Pinpoint the cell where the given text exists, returning its (X, Y) midpoint coordinate. 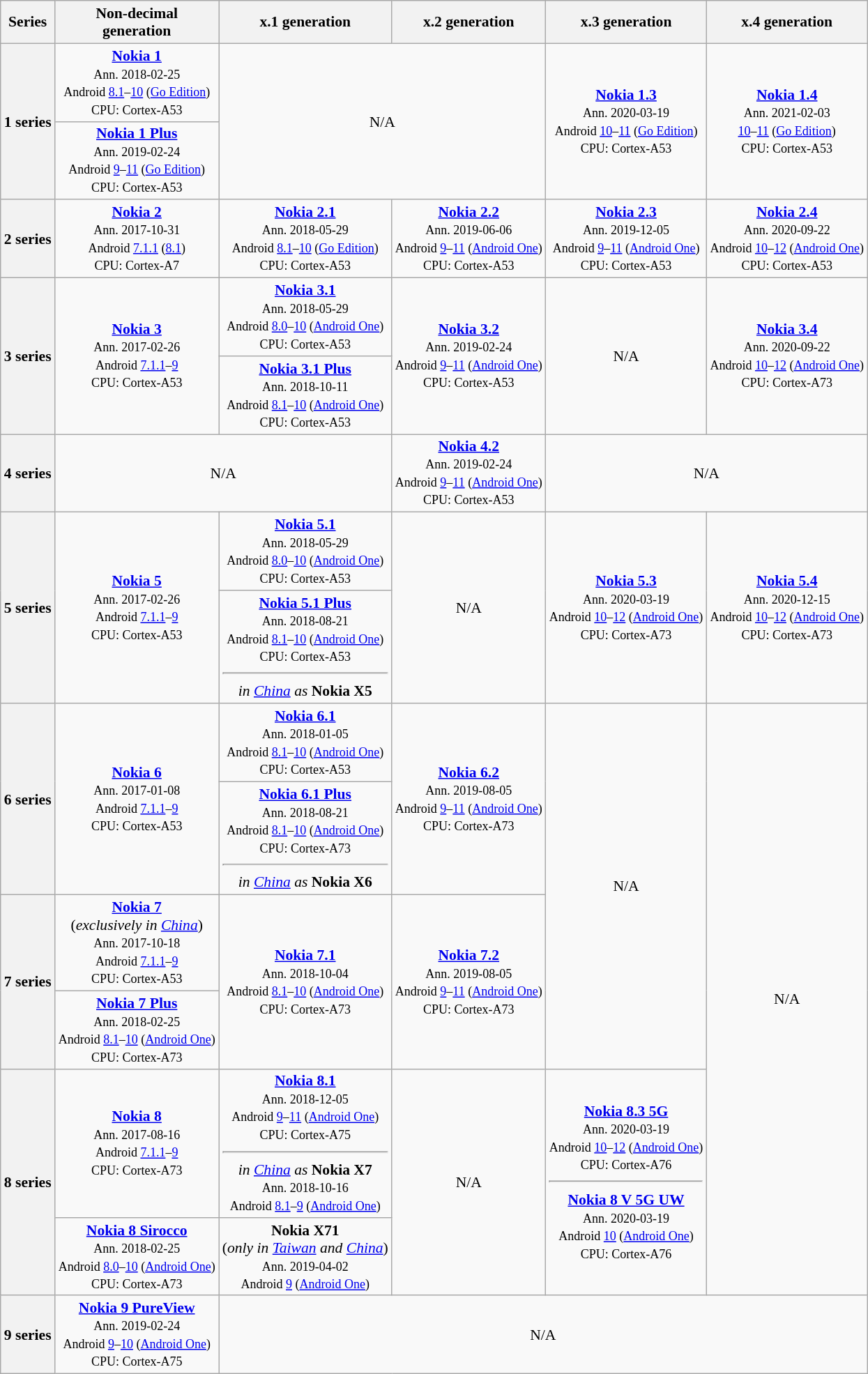
9 series (28, 1335)
x.3 generation (626, 22)
8 series (28, 1182)
3 series (28, 356)
Nokia 1.3Ann. 2020-03-19Android 10–11 (Go Edition)CPU: Cortex-A53 (626, 121)
Nokia 1 PlusAnn. 2019-02-24Android 9–11 (Go Edition)CPU: Cortex-A53 (137, 160)
Nokia 3.1Ann. 2018-05-29Android 8.0–10 (Android One)CPU: Cortex-A53 (305, 317)
6 series (28, 799)
4 series (28, 473)
Nokia 5.3Ann. 2020-03-19Android 10–12 (Android One)CPU: Cortex-A73 (626, 608)
Nokia 7 PlusAnn. 2018-02-25Android 8.1–10 (Android One)CPU: Cortex-A73 (137, 1030)
Nokia 5.1Ann. 2018-05-29Android 8.0–10 (Android One)CPU: Cortex-A53 (305, 551)
Nokia 6Ann. 2017-01-08Android 7.1.1–9CPU: Cortex-A53 (137, 799)
Nokia 3.2Ann. 2019-02-24Android 9–11 (Android One)CPU: Cortex-A53 (469, 356)
Nokia 8Ann. 2017-08-16Android 7.1.1–9CPU: Cortex-A73 (137, 1143)
x.1 generation (305, 22)
Nokia 1Ann. 2018-02-25Android 8.1–10 (Go Edition)CPU: Cortex-A53 (137, 82)
5 series (28, 608)
Nokia 7.2Ann. 2019-08-05Android 9–11 (Android One)CPU: Cortex-A73 (469, 982)
Nokia 8 SiroccoAnn. 2018-02-25Android 8.0–10 (Android One)CPU: Cortex-A73 (137, 1257)
Nokia 6.1Ann. 2018-01-05Android 8.1–10 (Android One)CPU: Cortex-A53 (305, 742)
Nokia 6.1 PlusAnn. 2018-08-21Android 8.1–10 (Android One)CPU: Cortex-A73in China as Nokia X6 (305, 838)
Nokia 5Ann. 2017-02-26Android 7.1.1–9CPU: Cortex-A53 (137, 608)
Series (28, 22)
Nokia 3.4Ann. 2020-09-22Android 10–12 (Android One)CPU: Cortex-A73 (786, 356)
Nokia 2Ann. 2017-10-31Android 7.1.1 (8.1)CPU: Cortex-A7 (137, 239)
Nokia 8.3 5GAnn. 2020-03-19Android 10–12 (Android One)CPU: Cortex-A76Nokia 8 V 5G UWAnn. 2020-03-19Android 10 (Android One)CPU: Cortex-A76 (626, 1182)
Nokia 2.2Ann. 2019-06-06Android 9–11 (Android One)CPU: Cortex-A53 (469, 239)
Nokia 1.4Ann. 2021-02-0310–11 (Go Edition)CPU: Cortex-A53 (786, 121)
7 series (28, 982)
Nokia 9 PureViewAnn. 2019-02-24Android 9–10 (Android One)CPU: Cortex-A75 (137, 1335)
Nokia 2.3Ann. 2019-12-05Android 9–11 (Android One)CPU: Cortex-A53 (626, 239)
Nokia 5.4Ann. 2020-12-15Android 10–12 (Android One)CPU: Cortex-A73 (786, 608)
Nokia 8.1Ann. 2018-12-05Android 9–11 (Android One)CPU: Cortex-A75in China as Nokia X7Ann. 2018-10-16Android 8.1–9 (Android One) (305, 1143)
Nokia 3.1 PlusAnn. 2018-10-11Android 8.1–10 (Android One)CPU: Cortex-A53 (305, 395)
Nokia 3Ann. 2017-02-26Android 7.1.1–9CPU: Cortex-A53 (137, 356)
Nokia 2.1Ann. 2018-05-29Android 8.1–10 (Go Edition)CPU: Cortex-A53 (305, 239)
Nokia 4.2Ann. 2019-02-24Android 9–11 (Android One)CPU: Cortex-A53 (469, 473)
Nokia 6.2Ann. 2019-08-05Android 9–11 (Android One)CPU: Cortex-A73 (469, 799)
x.2 generation (469, 22)
1 series (28, 121)
2 series (28, 239)
Nokia 7(exclusively in China)Ann. 2017-10-18Android 7.1.1–9CPU: Cortex-A53 (137, 943)
Nokia 2.4Ann. 2020-09-22Android 10–12 (Android One)CPU: Cortex-A53 (786, 239)
x.4 generation (786, 22)
Nokia X71(only in Taiwan and China)Ann. 2019-04-02Android 9 (Android One) (305, 1257)
Non-decimalgeneration (137, 22)
Nokia 5.1 PlusAnn. 2018-08-21Android 8.1–10 (Android One)CPU: Cortex-A53in China as Nokia X5 (305, 647)
Nokia 7.1Ann. 2018-10-04Android 8.1–10 (Android One)CPU: Cortex-A73 (305, 982)
